Extract the [x, y] coordinate from the center of the cell holding the provided text.  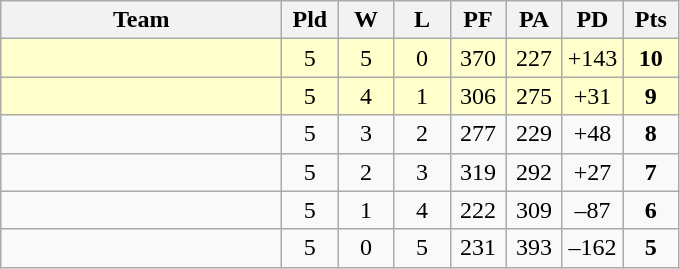
9 [651, 96]
Pld [310, 20]
6 [651, 210]
Pts [651, 20]
229 [534, 134]
309 [534, 210]
227 [534, 58]
292 [534, 172]
231 [478, 248]
PF [478, 20]
W [366, 20]
+27 [592, 172]
–87 [592, 210]
222 [478, 210]
–162 [592, 248]
319 [478, 172]
10 [651, 58]
370 [478, 58]
277 [478, 134]
393 [534, 248]
+143 [592, 58]
L [422, 20]
Team [142, 20]
PD [592, 20]
306 [478, 96]
7 [651, 172]
8 [651, 134]
+31 [592, 96]
PA [534, 20]
+48 [592, 134]
275 [534, 96]
